Output the [x, y] coordinate of the center of the cell containing the given text.  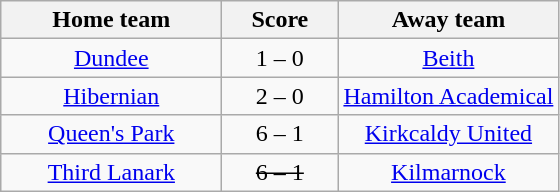
Dundee [112, 58]
1 – 0 [280, 58]
Hibernian [112, 96]
Third Lanark [112, 172]
Kilmarnock [448, 172]
2 – 0 [280, 96]
Kirkcaldy United [448, 134]
Queen's Park [112, 134]
Away team [448, 20]
Home team [112, 20]
Hamilton Academical [448, 96]
Score [280, 20]
Beith [448, 58]
